Find where the given text appears and provide that cell's center as [X, Y] coordinate. 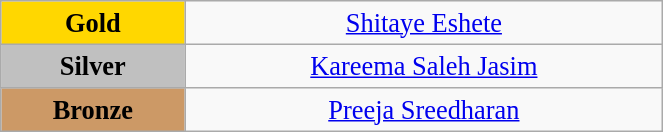
Shitaye Eshete [424, 22]
Preeja Sreedharan [424, 109]
Kareema Saleh Jasim [424, 66]
Gold [93, 22]
Bronze [93, 109]
Silver [93, 66]
